From the cell containing the given text, extract its center point as [X, Y] coordinate. 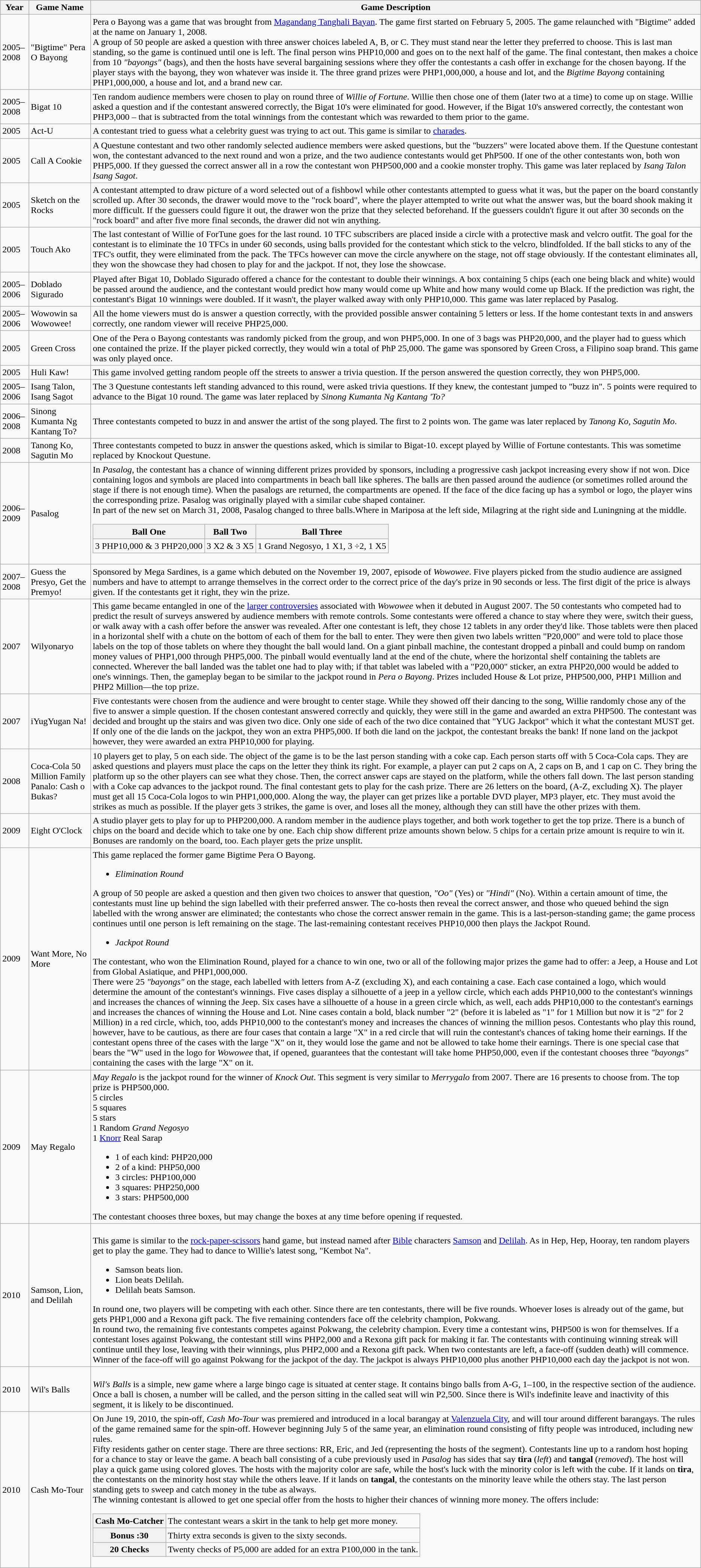
Year [15, 7]
Sinong Kumanta Ng Kantang To? [60, 421]
Coca-Cola 50 Million Family Panalo: Cash o Bukas? [60, 781]
1 Grand Negosyo, 1 X1, 3 ÷2, 1 X5 [322, 546]
Ball Two [230, 532]
Call A Cookie [60, 160]
Touch Ako [60, 249]
A contestant tried to guess what a celebrity guest was trying to act out. This game is similar to charades. [395, 131]
2006–2008 [15, 421]
Ball One [149, 532]
Bonus :30 [129, 1535]
Wowowin sa Wowowee! [60, 318]
Tanong Ko, Sagutin Mo [60, 451]
Thirty extra seconds is given to the sixty seconds. [293, 1535]
Game Name [60, 7]
iYugYugan Na! [60, 721]
May Regalo [60, 1147]
Huli Kaw! [60, 372]
2006–2009 [15, 514]
Wilyonaryo [60, 646]
2007–2008 [15, 581]
Act-U [60, 131]
Doblado Sigurado [60, 289]
Samson, Lion, and Delilah [60, 1295]
3 X2 & 3 X5 [230, 546]
The contestant wears a skirt in the tank to help get more money. [293, 1521]
20 Checks [129, 1549]
Twenty checks of P5,000 are added for an extra P100,000 in the tank. [293, 1549]
"Bigtime" Pera O Bayong [60, 52]
Sketch on the Rocks [60, 205]
Wil's Balls [60, 1389]
Want More, No More [60, 959]
Bigat 10 [60, 107]
Eight O'Clock [60, 831]
Cash Mo-Catcher [129, 1521]
Isang Talon, Isang Sagot [60, 392]
Pasalog [60, 514]
Cash Mo-Tour [60, 1490]
Green Cross [60, 348]
3 PHP10,000 & 3 PHP20,000 [149, 546]
Guess the Presyo, Get the Premyo! [60, 581]
Ball Three [322, 532]
Game Description [395, 7]
